Capture the cell that displays the provided text and extract its [x, y] central coordinate. 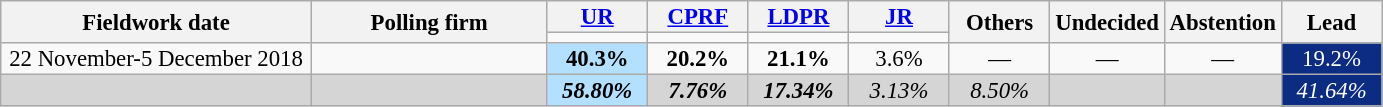
17.34% [798, 91]
Fieldwork date [156, 22]
22 November-5 December 2018 [156, 59]
JR [900, 17]
Polling firm [429, 22]
7.76% [698, 91]
UR [598, 17]
41.64% [1332, 91]
3.6% [900, 59]
Lead [1332, 22]
8.50% [1000, 91]
58.80% [598, 91]
LDPR [798, 17]
Undecided [1107, 22]
3.13% [900, 91]
20.2% [698, 59]
Others [1000, 22]
40.3% [598, 59]
19.2% [1332, 59]
21.1% [798, 59]
CPRF [698, 17]
Abstention [1222, 22]
